Determine the (X, Y) coordinate at the center of the cell enclosing the given text.  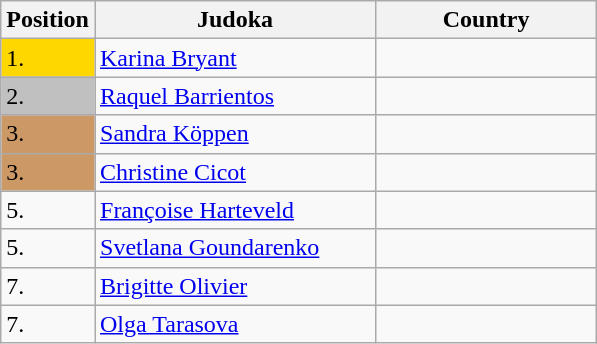
Svetlana Goundarenko (234, 248)
Raquel Barrientos (234, 96)
2. (48, 96)
Françoise Harteveld (234, 210)
Judoka (234, 20)
1. (48, 58)
Karina Bryant (234, 58)
Country (486, 20)
Olga Tarasova (234, 324)
Christine Cicot (234, 172)
Brigitte Olivier (234, 286)
Sandra Köppen (234, 134)
Position (48, 20)
